Find where the given text appears and provide that cell's center as [X, Y] coordinate. 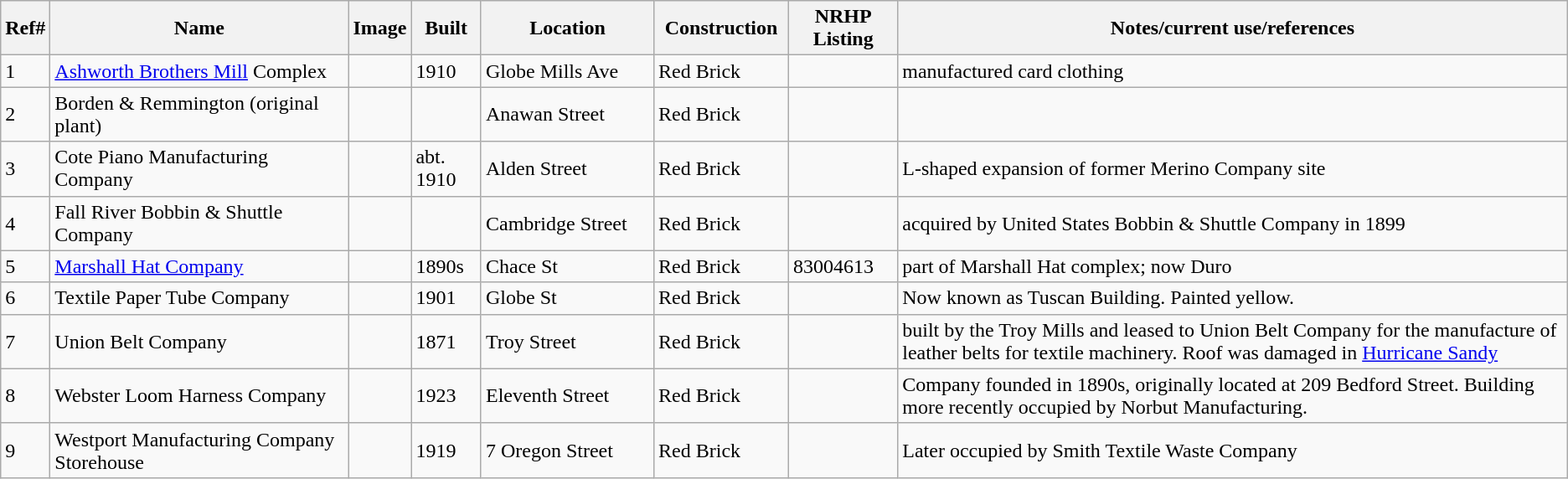
9 [25, 451]
1910 [446, 71]
7 Oregon Street [567, 451]
abt. 1910 [446, 169]
Union Belt Company [199, 342]
Chace St [567, 266]
7 [25, 342]
L-shaped expansion of former Merino Company site [1233, 169]
Eleventh Street [567, 395]
5 [25, 266]
Company founded in 1890s, originally located at 209 Bedford Street. Building more recently occupied by Norbut Manufacturing. [1233, 395]
Cote Piano Manufacturing Company [199, 169]
Globe St [567, 298]
8 [25, 395]
1901 [446, 298]
Westport Manufacturing Company Storehouse [199, 451]
Location [567, 28]
1890s [446, 266]
3 [25, 169]
Now known as Tuscan Building. Painted yellow. [1233, 298]
Troy Street [567, 342]
Webster Loom Harness Company [199, 395]
Image [380, 28]
Borden & Remmington (original plant) [199, 114]
Notes/current use/references [1233, 28]
Cambridge Street [567, 223]
4 [25, 223]
1923 [446, 395]
Ashworth Brothers Mill Complex [199, 71]
Construction [722, 28]
manufactured card clothing [1233, 71]
1 [25, 71]
Fall River Bobbin & Shuttle Company [199, 223]
Marshall Hat Company [199, 266]
Name [199, 28]
part of Marshall Hat complex; now Duro [1233, 266]
6 [25, 298]
Anawan Street [567, 114]
Globe Mills Ave [567, 71]
Alden Street [567, 169]
Textile Paper Tube Company [199, 298]
Ref# [25, 28]
Later occupied by Smith Textile Waste Company [1233, 451]
1919 [446, 451]
83004613 [843, 266]
2 [25, 114]
1871 [446, 342]
Built [446, 28]
NRHP Listing [843, 28]
acquired by United States Bobbin & Shuttle Company in 1899 [1233, 223]
